Identify which cell holds the provided text, then report its [X, Y] central coordinate. 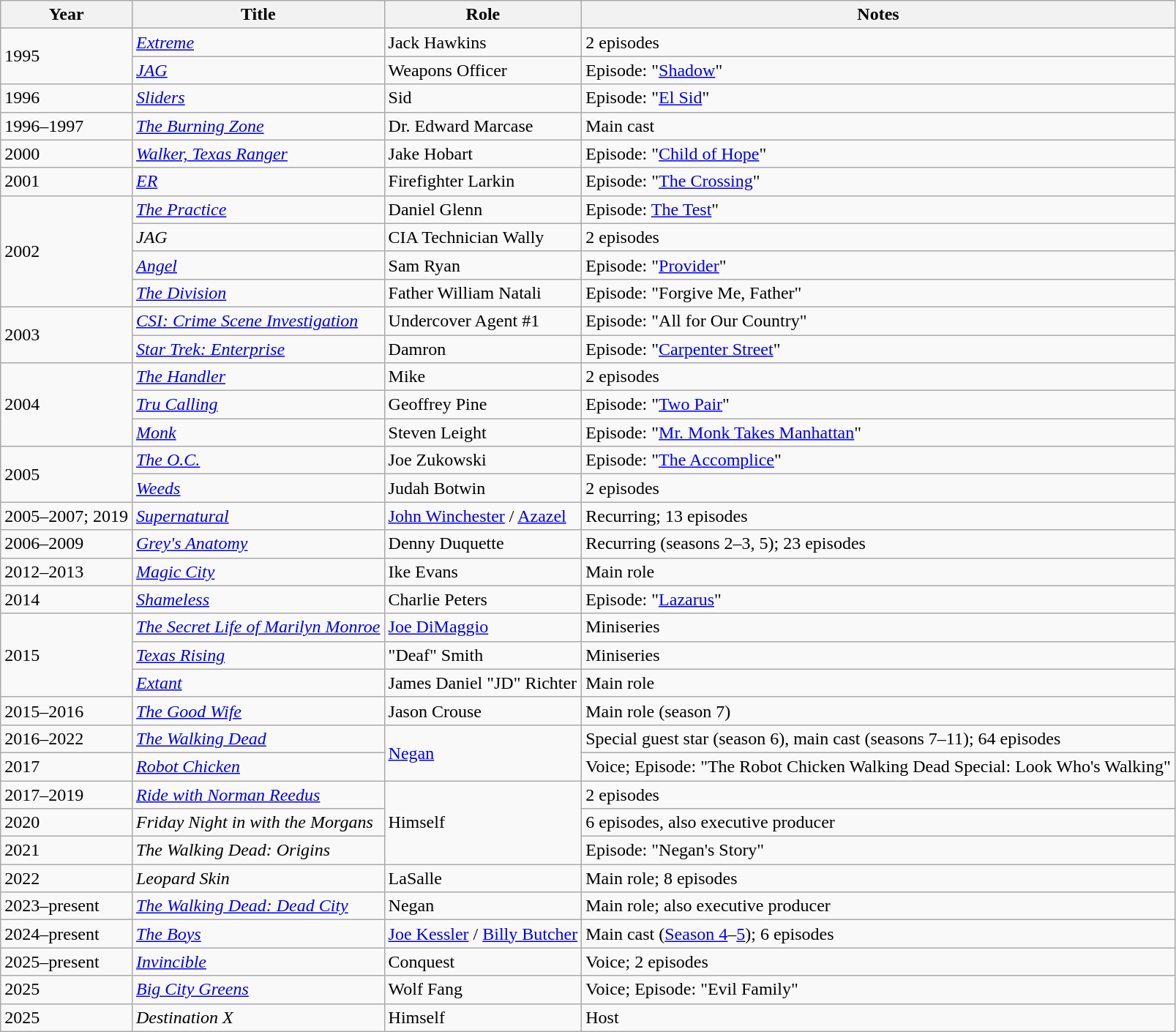
Sliders [258, 98]
Dr. Edward Marcase [483, 126]
Jason Crouse [483, 711]
The Secret Life of Marilyn Monroe [258, 627]
Episode: "Lazarus" [878, 599]
The Walking Dead: Dead City [258, 906]
John Winchester / Azazel [483, 516]
2021 [67, 850]
Big City Greens [258, 990]
Ride with Norman Reedus [258, 794]
2016–2022 [67, 739]
2005 [67, 474]
Judah Botwin [483, 488]
Walker, Texas Ranger [258, 154]
2015–2016 [67, 711]
Weapons Officer [483, 70]
Leopard Skin [258, 878]
Episode: "Two Pair" [878, 405]
Joe Kessler / Billy Butcher [483, 934]
Undercover Agent #1 [483, 321]
Star Trek: Enterprise [258, 349]
Extant [258, 683]
Geoffrey Pine [483, 405]
2001 [67, 182]
Episode: "Provider" [878, 265]
2005–2007; 2019 [67, 516]
Main role; also executive producer [878, 906]
Destination X [258, 1017]
Main cast [878, 126]
Jack Hawkins [483, 42]
The Boys [258, 934]
Episode: "Carpenter Street" [878, 349]
CIA Technician Wally [483, 237]
Angel [258, 265]
2017 [67, 766]
Episode: "Child of Hope" [878, 154]
Voice; Episode: "The Robot Chicken Walking Dead Special: Look Who's Walking" [878, 766]
2000 [67, 154]
Daniel Glenn [483, 209]
Title [258, 15]
The O.C. [258, 460]
2017–2019 [67, 794]
2012–2013 [67, 572]
The Practice [258, 209]
Episode: "The Crossing" [878, 182]
Sam Ryan [483, 265]
LaSalle [483, 878]
Damron [483, 349]
Main cast (Season 4–5); 6 episodes [878, 934]
The Good Wife [258, 711]
Shameless [258, 599]
Recurring (seasons 2–3, 5); 23 episodes [878, 544]
1996–1997 [67, 126]
Host [878, 1017]
Monk [258, 433]
Episode: "The Accomplice" [878, 460]
2004 [67, 405]
ER [258, 182]
2015 [67, 655]
Tru Calling [258, 405]
Robot Chicken [258, 766]
Special guest star (season 6), main cast (seasons 7–11); 64 episodes [878, 739]
The Walking Dead [258, 739]
2006–2009 [67, 544]
Main role (season 7) [878, 711]
Denny Duquette [483, 544]
Father William Natali [483, 293]
1995 [67, 56]
Wolf Fang [483, 990]
Main role; 8 episodes [878, 878]
"Deaf" Smith [483, 655]
Mike [483, 377]
Joe Zukowski [483, 460]
Notes [878, 15]
Episode: "Shadow" [878, 70]
Jake Hobart [483, 154]
Year [67, 15]
2023–present [67, 906]
Role [483, 15]
2022 [67, 878]
Grey's Anatomy [258, 544]
Supernatural [258, 516]
James Daniel "JD" Richter [483, 683]
Extreme [258, 42]
2025–present [67, 962]
2002 [67, 251]
2003 [67, 334]
The Division [258, 293]
CSI: Crime Scene Investigation [258, 321]
Episode: The Test" [878, 209]
Voice; 2 episodes [878, 962]
Sid [483, 98]
Recurring; 13 episodes [878, 516]
Episode: "Forgive Me, Father" [878, 293]
Weeds [258, 488]
Episode: "All for Our Country" [878, 321]
Texas Rising [258, 655]
Voice; Episode: "Evil Family" [878, 990]
Charlie Peters [483, 599]
1996 [67, 98]
2024–present [67, 934]
Conquest [483, 962]
Episode: "Mr. Monk Takes Manhattan" [878, 433]
6 episodes, also executive producer [878, 823]
The Burning Zone [258, 126]
Episode: "El Sid" [878, 98]
Episode: "Negan's Story" [878, 850]
2020 [67, 823]
Steven Leight [483, 433]
Firefighter Larkin [483, 182]
The Walking Dead: Origins [258, 850]
Invincible [258, 962]
Friday Night in with the Morgans [258, 823]
2014 [67, 599]
Magic City [258, 572]
Joe DiMaggio [483, 627]
The Handler [258, 377]
Ike Evans [483, 572]
